Search for the cell housing the specified text and yield its (X, Y) center coordinate. 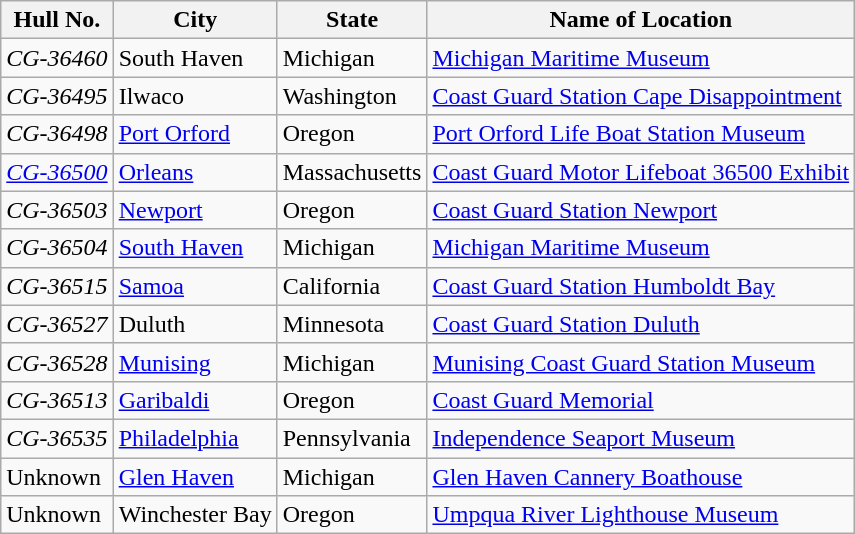
CG-36495 (57, 96)
Minnesota (352, 324)
CG-36503 (57, 210)
Coast Guard Motor Lifeboat 36500 Exhibit (641, 172)
Umpqua River Lighthouse Museum (641, 515)
Coast Guard Station Humboldt Bay (641, 286)
State (352, 20)
CG-36513 (57, 400)
Samoa (195, 286)
Coast Guard Station Duluth (641, 324)
City (195, 20)
Newport (195, 210)
CG-36535 (57, 438)
Garibaldi (195, 400)
CG-36460 (57, 58)
Glen Haven Cannery Boathouse (641, 477)
Munising (195, 362)
CG-36515 (57, 286)
Port Orford (195, 134)
CG-36498 (57, 134)
Munising Coast Guard Station Museum (641, 362)
CG-36500 (57, 172)
Massachusetts (352, 172)
CG-36527 (57, 324)
California (352, 286)
CG-36504 (57, 248)
Orleans (195, 172)
Coast Guard Station Newport (641, 210)
Pennsylvania (352, 438)
Glen Haven (195, 477)
Hull No. (57, 20)
Philadelphia (195, 438)
Coast Guard Memorial (641, 400)
Port Orford Life Boat Station Museum (641, 134)
Duluth (195, 324)
Washington (352, 96)
Winchester Bay (195, 515)
Coast Guard Station Cape Disappointment (641, 96)
Independence Seaport Museum (641, 438)
CG-36528 (57, 362)
Ilwaco (195, 96)
Name of Location (641, 20)
